Output the (x, y) coordinate of the center of the cell containing the given text.  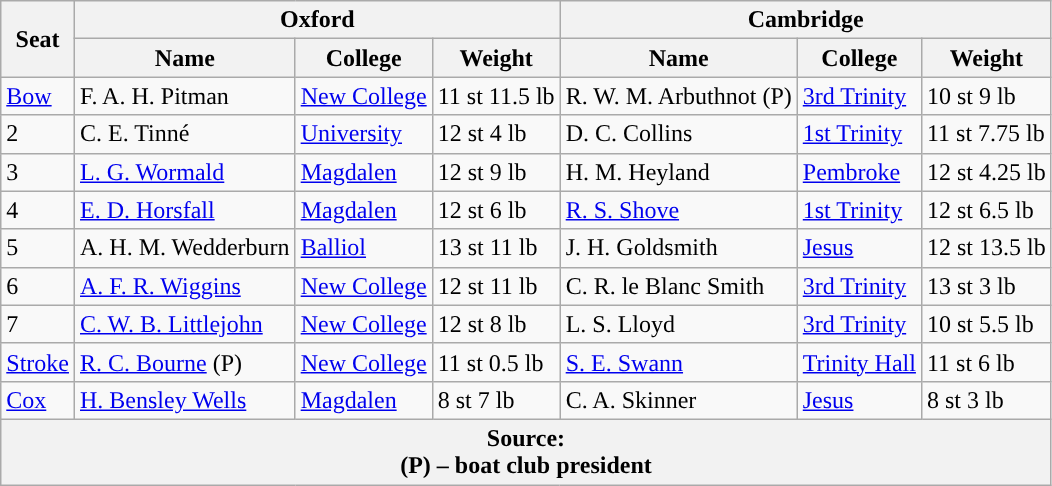
13 st 3 lb (986, 286)
Pembroke (859, 172)
R. S. Shove (678, 210)
R. C. Bourne (P) (184, 362)
3 (38, 172)
J. H. Goldsmith (678, 248)
E. D. Horsfall (184, 210)
5 (38, 248)
12 st 9 lb (496, 172)
L. S. Lloyd (678, 324)
11 st 0.5 lb (496, 362)
A. F. R. Wiggins (184, 286)
7 (38, 324)
Cox (38, 400)
13 st 11 lb (496, 248)
F. A. H. Pitman (184, 96)
2 (38, 134)
Source:(P) – boat club president (526, 452)
8 st 7 lb (496, 400)
L. G. Wormald (184, 172)
12 st 13.5 lb (986, 248)
H. M. Heyland (678, 172)
6 (38, 286)
11 st 6 lb (986, 362)
12 st 4.25 lb (986, 172)
C. A. Skinner (678, 400)
C. E. Tinné (184, 134)
10 st 5.5 lb (986, 324)
S. E. Swann (678, 362)
12 st 11 lb (496, 286)
University (364, 134)
Seat (38, 39)
10 st 9 lb (986, 96)
R. W. M. Arbuthnot (P) (678, 96)
C. W. B. Littlejohn (184, 324)
11 st 7.75 lb (986, 134)
Balliol (364, 248)
8 st 3 lb (986, 400)
Cambridge (806, 20)
Bow (38, 96)
D. C. Collins (678, 134)
11 st 11.5 lb (496, 96)
H. Bensley Wells (184, 400)
Oxford (317, 20)
Trinity Hall (859, 362)
12 st 4 lb (496, 134)
12 st 8 lb (496, 324)
A. H. M. Wedderburn (184, 248)
12 st 6.5 lb (986, 210)
12 st 6 lb (496, 210)
C. R. le Blanc Smith (678, 286)
Stroke (38, 362)
4 (38, 210)
